Output the [x, y] coordinate of the center of the cell containing the given text.  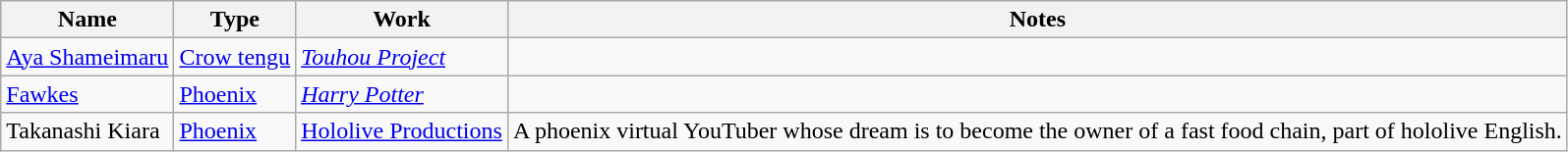
Takanashi Kiara [87, 131]
A phoenix virtual YouTuber whose dream is to become the owner of a fast food chain, part of hololive English. [1037, 131]
Aya Shameimaru [87, 57]
Name [87, 20]
Fawkes [87, 94]
Touhou Project [402, 57]
Type [235, 20]
Hololive Productions [402, 131]
Harry Potter [402, 94]
Crow tengu [235, 57]
Notes [1037, 20]
Work [402, 20]
